Scan for the cell matching the given text and deliver its [x, y] coordinate at center. 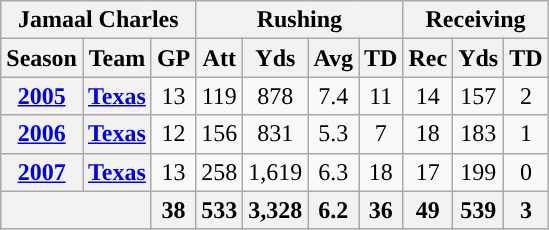
258 [220, 172]
183 [478, 134]
49 [428, 210]
Att [220, 58]
38 [173, 210]
11 [380, 96]
14 [428, 96]
0 [526, 172]
7.4 [334, 96]
199 [478, 172]
533 [220, 210]
3,328 [276, 210]
5.3 [334, 134]
2005 [42, 96]
539 [478, 210]
GP [173, 58]
Rushing [300, 20]
2006 [42, 134]
1,619 [276, 172]
2 [526, 96]
Team [116, 58]
Season [42, 58]
2007 [42, 172]
36 [380, 210]
17 [428, 172]
156 [220, 134]
831 [276, 134]
Rec [428, 58]
157 [478, 96]
878 [276, 96]
7 [380, 134]
12 [173, 134]
Avg [334, 58]
6.2 [334, 210]
1 [526, 134]
6.3 [334, 172]
Receiving [476, 20]
119 [220, 96]
3 [526, 210]
Jamaal Charles [98, 20]
